Extract the [X, Y] coordinate from the center of the cell holding the provided text.  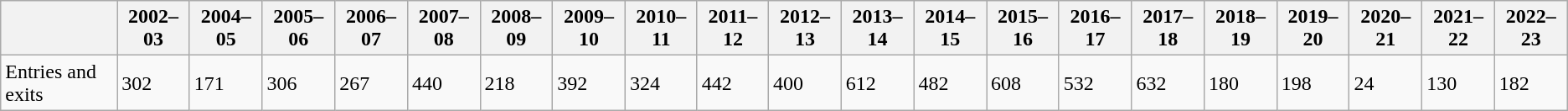
532 [1096, 82]
2019–20 [1313, 29]
2012–13 [806, 29]
267 [372, 82]
2005–06 [298, 29]
2017–18 [1168, 29]
24 [1385, 82]
2018–19 [1241, 29]
171 [226, 82]
612 [878, 82]
2008–09 [516, 29]
2022–23 [1531, 29]
2015–16 [1024, 29]
2004–05 [226, 29]
442 [732, 82]
2010–11 [661, 29]
2002–03 [154, 29]
2013–14 [878, 29]
302 [154, 82]
2006–07 [372, 29]
306 [298, 82]
392 [590, 82]
2014–15 [950, 29]
2011–12 [732, 29]
324 [661, 82]
2021–22 [1459, 29]
180 [1241, 82]
130 [1459, 82]
632 [1168, 82]
608 [1024, 82]
198 [1313, 82]
2009–10 [590, 29]
400 [806, 82]
2007–08 [444, 29]
2020–21 [1385, 29]
Entries and exits [59, 82]
440 [444, 82]
218 [516, 82]
2016–17 [1096, 29]
182 [1531, 82]
482 [950, 82]
